Scan for the cell matching the given text and deliver its (x, y) coordinate at center. 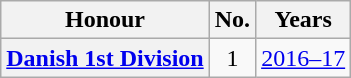
2016–17 (304, 58)
Honour (105, 20)
Danish 1st Division (105, 58)
1 (232, 58)
Years (304, 20)
No. (232, 20)
